Return the [x, y] coordinate for the center point of the cell that contains the specified text.  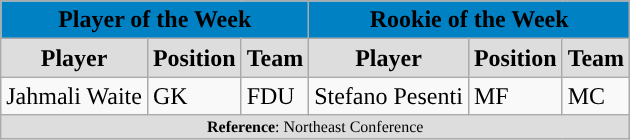
MC [596, 96]
Reference: Northeast Conference [316, 127]
Stefano Pesenti [389, 96]
Rookie of the Week [470, 20]
Jahmali Waite [74, 96]
FDU [275, 96]
Player of the Week [155, 20]
GK [194, 96]
MF [515, 96]
